Find where the given text appears and provide that cell's center as (x, y) coordinate. 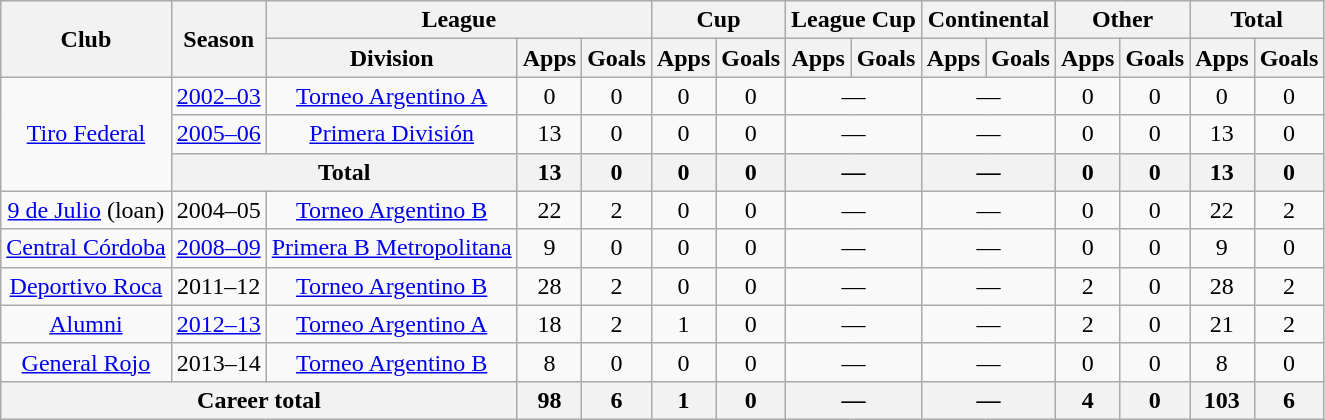
2008–09 (218, 248)
2005–06 (218, 134)
Central Córdoba (86, 248)
Continental (988, 20)
Career total (259, 400)
Club (86, 39)
2002–03 (218, 96)
4 (1087, 400)
Other (1122, 20)
League (458, 20)
Division (392, 58)
General Rojo (86, 362)
Deportivo Roca (86, 286)
98 (549, 400)
9 de Julio (loan) (86, 210)
Primera B Metropolitana (392, 248)
Cup (718, 20)
League Cup (854, 20)
2013–14 (218, 362)
21 (1222, 324)
Tiro Federal (86, 134)
Alumni (86, 324)
Primera División (392, 134)
Season (218, 39)
2012–13 (218, 324)
103 (1222, 400)
2004–05 (218, 210)
2011–12 (218, 286)
18 (549, 324)
